Pinpoint the cell where the given text exists, returning its [x, y] midpoint coordinate. 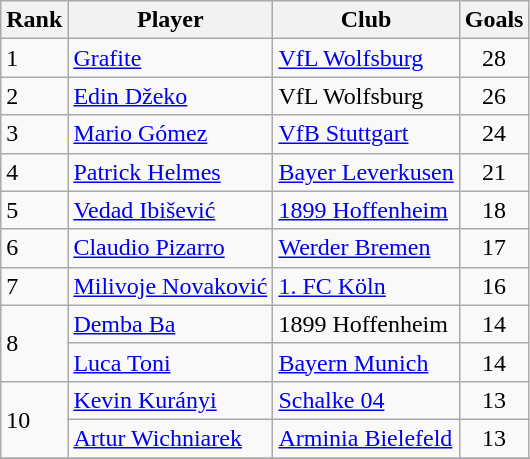
Bayer Leverkusen [366, 172]
Mario Gómez [170, 134]
21 [494, 172]
Milivoje Novaković [170, 286]
Grafite [170, 58]
Luca Toni [170, 362]
Arminia Bielefeld [366, 438]
1 [34, 58]
8 [34, 343]
Vedad Ibišević [170, 210]
7 [34, 286]
18 [494, 210]
Edin Džeko [170, 96]
Demba Ba [170, 324]
Schalke 04 [366, 400]
Claudio Pizarro [170, 248]
26 [494, 96]
28 [494, 58]
Patrick Helmes [170, 172]
1. FC Köln [366, 286]
Artur Wichniarek [170, 438]
6 [34, 248]
Rank [34, 20]
Club [366, 20]
Kevin Kurányi [170, 400]
17 [494, 248]
Bayern Munich [366, 362]
5 [34, 210]
Player [170, 20]
16 [494, 286]
Werder Bremen [366, 248]
24 [494, 134]
4 [34, 172]
10 [34, 419]
VfB Stuttgart [366, 134]
Goals [494, 20]
2 [34, 96]
3 [34, 134]
